From the cell containing the given text, extract its center point as (X, Y) coordinate. 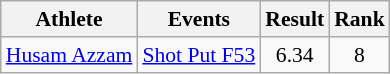
Rank (360, 19)
Athlete (70, 19)
8 (360, 55)
Husam Azzam (70, 55)
6.34 (294, 55)
Result (294, 19)
Events (198, 19)
Shot Put F53 (198, 55)
